Locate the cell with the specified text and output its (X, Y) center coordinate. 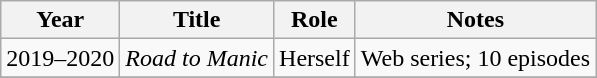
Role (315, 20)
Road to Manic (197, 58)
Notes (475, 20)
Herself (315, 58)
2019–2020 (60, 58)
Title (197, 20)
Year (60, 20)
Web series; 10 episodes (475, 58)
